Extract the [X, Y] coordinate from the center of the cell holding the provided text.  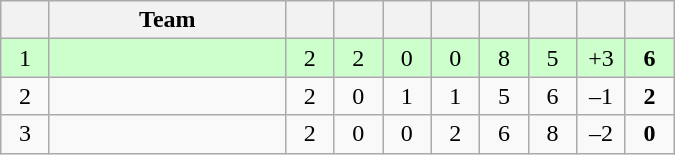
–1 [602, 96]
3 [26, 134]
+3 [602, 58]
–2 [602, 134]
Team [167, 20]
